Identify which cell holds the provided text, then report its (x, y) central coordinate. 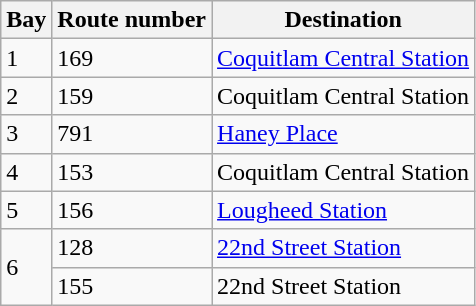
153 (132, 172)
156 (132, 210)
3 (26, 134)
Lougheed Station (344, 210)
Route number (132, 20)
159 (132, 96)
155 (132, 286)
791 (132, 134)
Bay (26, 20)
4 (26, 172)
6 (26, 267)
5 (26, 210)
Destination (344, 20)
128 (132, 248)
2 (26, 96)
169 (132, 58)
Haney Place (344, 134)
1 (26, 58)
